Output the [x, y] coordinate of the center of the cell containing the given text.  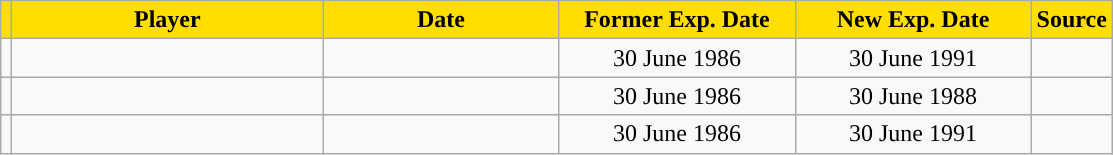
Source [1072, 20]
Player [168, 20]
30 June 1988 [913, 96]
Date [441, 20]
Former Exp. Date [677, 20]
New Exp. Date [913, 20]
